Find where the given text appears and provide that cell's center as [x, y] coordinate. 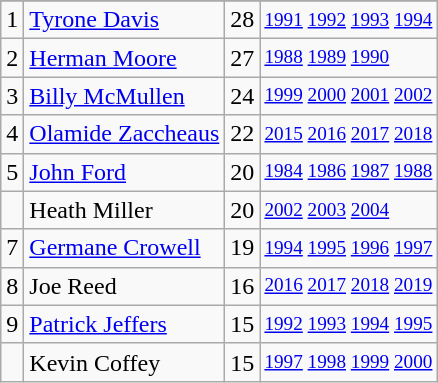
27 [242, 58]
1 [12, 20]
2 [12, 58]
Patrick Jeffers [124, 324]
1997 1998 1999 2000 [348, 362]
1994 1995 1996 1997 [348, 248]
19 [242, 248]
Tyrone Davis [124, 20]
3 [12, 96]
5 [12, 172]
1984 1986 1987 1988 [348, 172]
1992 1993 1994 1995 [348, 324]
2015 2016 2017 2018 [348, 134]
2002 2003 2004 [348, 210]
Heath Miller [124, 210]
7 [12, 248]
9 [12, 324]
24 [242, 96]
1999 2000 2001 2002 [348, 96]
Olamide Zaccheaus [124, 134]
2016 2017 2018 2019 [348, 286]
8 [12, 286]
Kevin Coffey [124, 362]
Joe Reed [124, 286]
16 [242, 286]
John Ford [124, 172]
Herman Moore [124, 58]
28 [242, 20]
22 [242, 134]
Germane Crowell [124, 248]
Billy McMullen [124, 96]
1988 1989 1990 [348, 58]
1991 1992 1993 1994 [348, 20]
4 [12, 134]
